Identify which cell holds the provided text, then report its (X, Y) central coordinate. 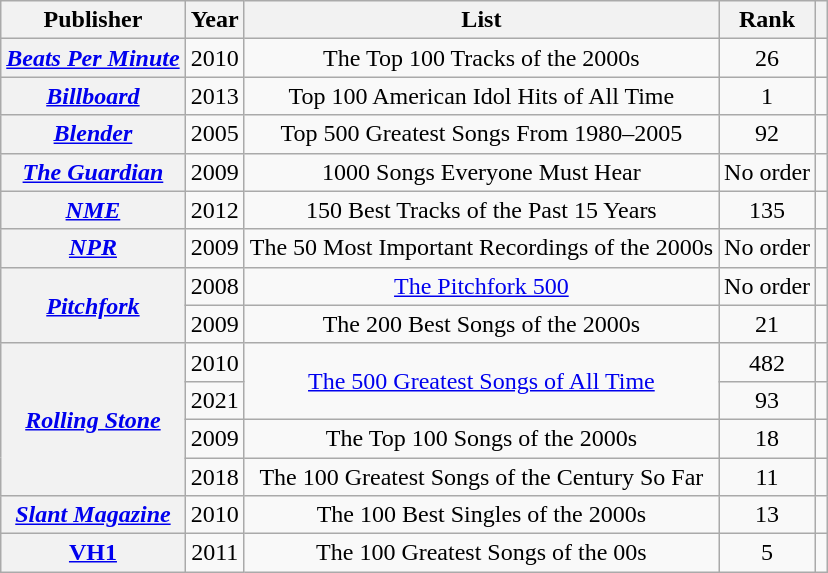
The 200 Best Songs of the 2000s (481, 324)
The 100 Best Singles of the 2000s (481, 515)
2013 (214, 96)
The Guardian (93, 172)
2011 (214, 553)
Rank (768, 20)
The 100 Greatest Songs of the 00s (481, 553)
Publisher (93, 20)
11 (768, 477)
Rolling Stone (93, 419)
150 Best Tracks of the Past 15 Years (481, 210)
1000 Songs Everyone Must Hear (481, 172)
92 (768, 134)
VH1 (93, 553)
Billboard (93, 96)
Year (214, 20)
The Top 100 Songs of the 2000s (481, 438)
Top 500 Greatest Songs From 1980–2005 (481, 134)
18 (768, 438)
The Top 100 Tracks of the 2000s (481, 58)
21 (768, 324)
The Pitchfork 500 (481, 286)
1 (768, 96)
2008 (214, 286)
93 (768, 400)
NME (93, 210)
2012 (214, 210)
The 500 Greatest Songs of All Time (481, 381)
Slant Magazine (93, 515)
Pitchfork (93, 305)
482 (768, 362)
135 (768, 210)
13 (768, 515)
List (481, 20)
26 (768, 58)
Top 100 American Idol Hits of All Time (481, 96)
The 50 Most Important Recordings of the 2000s (481, 248)
2018 (214, 477)
The 100 Greatest Songs of the Century So Far (481, 477)
5 (768, 553)
NPR (93, 248)
2021 (214, 400)
2005 (214, 134)
Blender (93, 134)
Beats Per Minute (93, 58)
